Find where the given text appears and provide that cell's center as (x, y) coordinate. 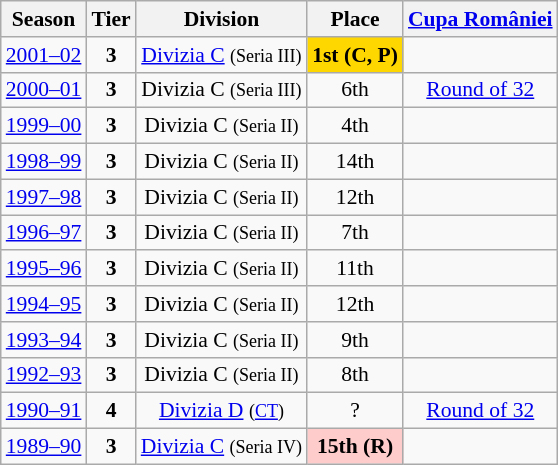
1999–00 (44, 126)
1994–95 (44, 304)
1998–99 (44, 162)
4th (355, 126)
7th (355, 233)
1995–96 (44, 269)
1989–90 (44, 447)
8th (355, 375)
1st (C, P) (355, 55)
Place (355, 19)
9th (355, 340)
Season (44, 19)
? (355, 411)
1990–91 (44, 411)
1996–97 (44, 233)
4 (110, 411)
Divizia C (Seria IV) (222, 447)
6th (355, 90)
Cupa României (480, 19)
11th (355, 269)
1992–93 (44, 375)
2001–02 (44, 55)
Tier (110, 19)
14th (355, 162)
2000–01 (44, 90)
1997–98 (44, 197)
Divizia D (CT) (222, 411)
15th (R) (355, 447)
1993–94 (44, 340)
Division (222, 19)
